Capture the cell that displays the provided text and extract its [x, y] central coordinate. 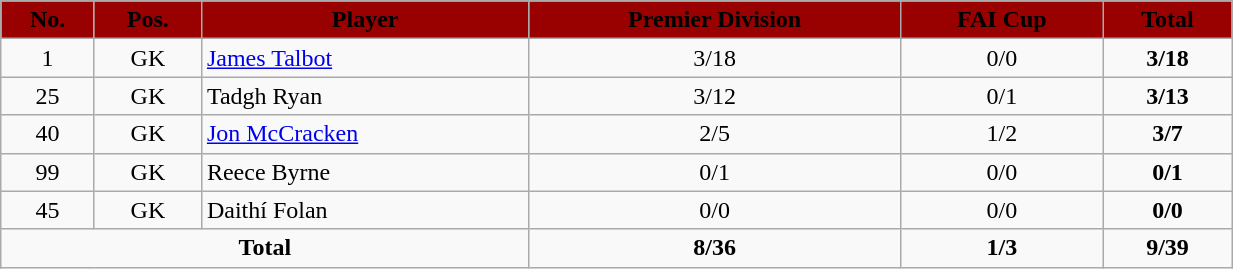
James Talbot [365, 58]
1/3 [1002, 248]
99 [48, 172]
9/39 [1167, 248]
40 [48, 134]
3/12 [714, 96]
Tadgh Ryan [365, 96]
45 [48, 210]
3/13 [1167, 96]
2/5 [714, 134]
Premier Division [714, 20]
8/36 [714, 248]
Daithí Folan [365, 210]
No. [48, 20]
1/2 [1002, 134]
Jon McCracken [365, 134]
1 [48, 58]
FAI Cup [1002, 20]
Reece Byrne [365, 172]
3/7 [1167, 134]
Player [365, 20]
25 [48, 96]
Pos. [148, 20]
